Identify which cell holds the provided text, then report its [x, y] central coordinate. 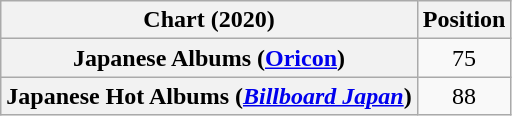
75 [464, 58]
Chart (2020) [209, 20]
88 [464, 96]
Position [464, 20]
Japanese Hot Albums (Billboard Japan) [209, 96]
Japanese Albums (Oricon) [209, 58]
